Output the (x, y) coordinate of the center of the cell containing the given text.  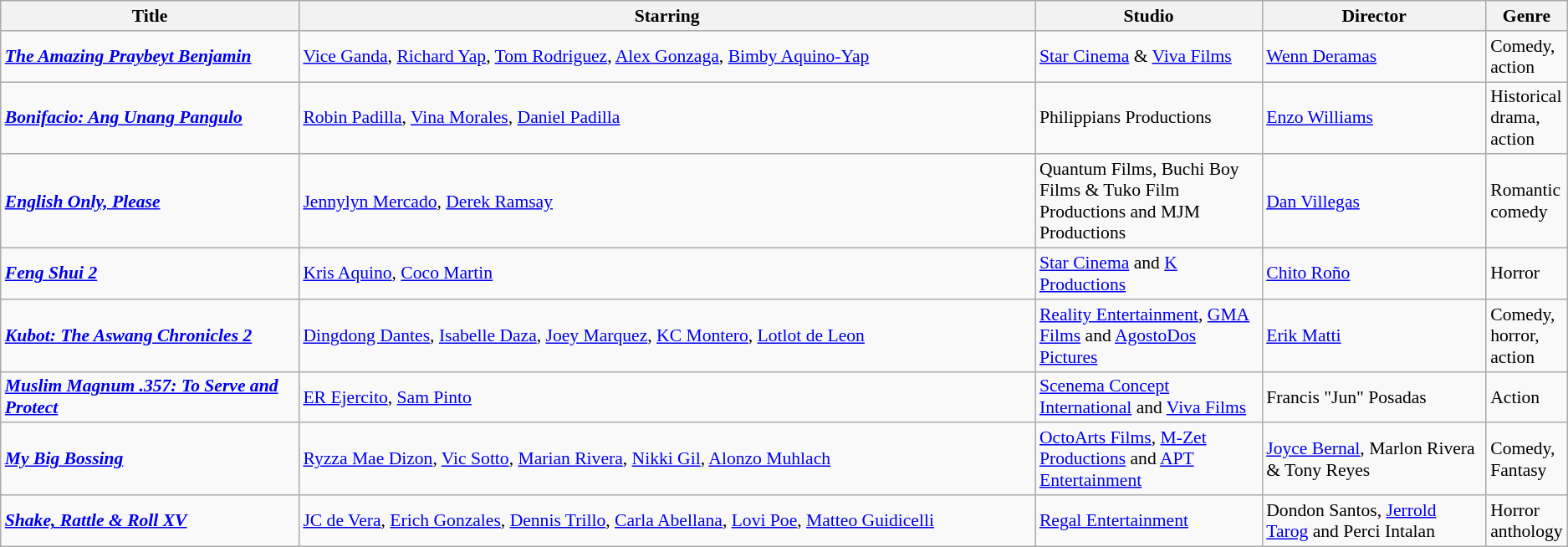
Romantic comedy (1526, 202)
Scenema Concept International and Viva Films (1149, 396)
Shake, Rattle & Roll XV (151, 520)
Francis "Jun" Posadas (1374, 396)
Studio (1149, 16)
Historical drama, action (1526, 119)
Quantum Films, Buchi Boy Films & Tuko Film Productions and MJM Productions (1149, 202)
Horror anthology (1526, 520)
Philippians Productions (1149, 119)
Vice Ganda, Richard Yap, Tom Rodriguez, Alex Gonzaga, Bimby Aquino-Yap (667, 57)
English Only, Please (151, 202)
Wenn Deramas (1374, 57)
Reality Entertainment, GMA Films and AgostoDos Pictures (1149, 336)
Comedy, Fantasy (1526, 460)
Kubot: The Aswang Chronicles 2 (151, 336)
Dan Villegas (1374, 202)
Muslim Magnum .357: To Serve and Protect (151, 396)
Horror (1526, 274)
Comedy, horror, action (1526, 336)
My Big Bossing (151, 460)
Ryzza Mae Dizon, Vic Sotto, Marian Rivera, Nikki Gil, Alonzo Muhlach (667, 460)
Director (1374, 16)
Comedy, action (1526, 57)
Star Cinema & Viva Films (1149, 57)
Feng Shui 2 (151, 274)
Jennylyn Mercado, Derek Ramsay (667, 202)
Regal Entertainment (1149, 520)
Title (151, 16)
JC de Vera, Erich Gonzales, Dennis Trillo, Carla Abellana, Lovi Poe, Matteo Guidicelli (667, 520)
Joyce Bernal, Marlon Rivera & Tony Reyes (1374, 460)
Starring (667, 16)
Genre (1526, 16)
Kris Aquino, Coco Martin (667, 274)
Bonifacio: Ang Unang Pangulo (151, 119)
Action (1526, 396)
ER Ejercito, Sam Pinto (667, 396)
Robin Padilla, Vina Morales, Daniel Padilla (667, 119)
Erik Matti (1374, 336)
Dondon Santos, Jerrold Tarog and Perci Intalan (1374, 520)
Chito Roño (1374, 274)
Enzo Williams (1374, 119)
Dingdong Dantes, Isabelle Daza, Joey Marquez, KC Montero, Lotlot de Leon (667, 336)
Star Cinema and K Productions (1149, 274)
OctoArts Films, M-Zet Productions and APT Entertainment (1149, 460)
The Amazing Praybeyt Benjamin (151, 57)
